Extract the [X, Y] coordinate from the center of the cell holding the provided text.  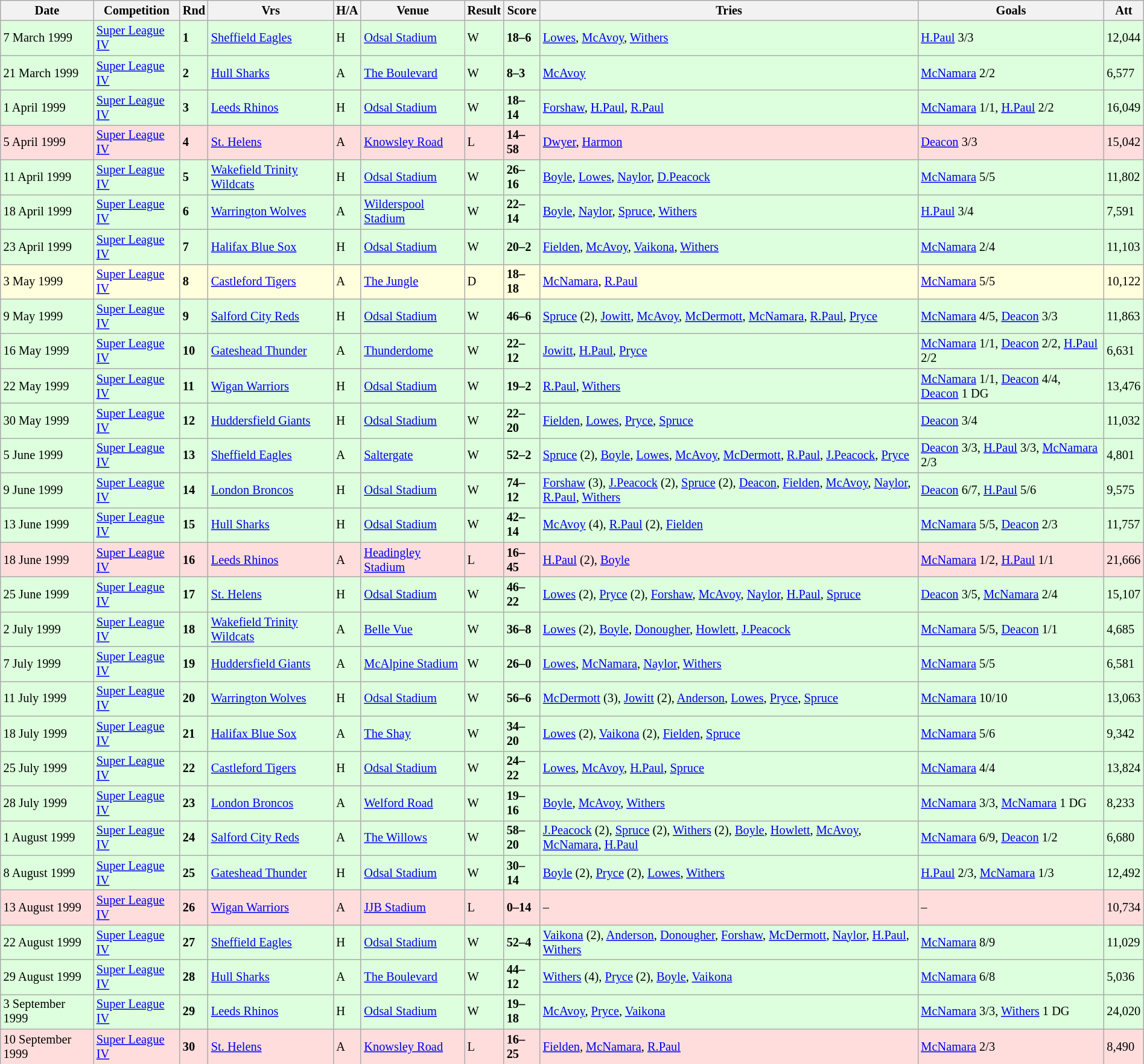
30–14 [522, 873]
18 April 1999 [47, 212]
13,063 [1123, 698]
6,581 [1123, 664]
42–14 [522, 525]
McAlpine Stadium [413, 664]
1 April 1999 [47, 107]
18 July 1999 [47, 733]
Date [47, 10]
44–12 [522, 977]
9 May 1999 [47, 316]
30 May 1999 [47, 420]
McAvoy, Pryce, Vaikona [729, 1012]
Rnd [194, 10]
McNamara 5/6 [1011, 733]
20 [194, 698]
18–14 [522, 107]
10 [194, 351]
12,044 [1123, 38]
46–6 [522, 316]
McNamara 4/5, Deacon 3/3 [1011, 316]
6,577 [1123, 73]
0–14 [522, 907]
Lowes, McNamara, Naylor, Withers [729, 664]
The Jungle [413, 282]
McNamara 6/8 [1011, 977]
Vrs [271, 10]
McNamara 3/3, Withers 1 DG [1011, 1012]
Deacon 6/7, H.Paul 5/6 [1011, 490]
24 [194, 838]
Venue [413, 10]
25 [194, 873]
19–16 [522, 803]
McNamara 1/1, Deacon 4/4, Deacon 1 DG [1011, 386]
7 [194, 247]
Welford Road [413, 803]
22–14 [522, 212]
74–12 [522, 490]
3 September 1999 [47, 1012]
Lowes (2), Vaikona (2), Fielden, Spruce [729, 733]
10,122 [1123, 282]
The Shay [413, 733]
D [484, 282]
Belle Vue [413, 629]
24–22 [522, 768]
Forshaw, H.Paul, R.Paul [729, 107]
13 June 1999 [47, 525]
1 [194, 38]
Tries [729, 10]
34–20 [522, 733]
12,492 [1123, 873]
6 [194, 212]
9 June 1999 [47, 490]
Att [1123, 10]
6,680 [1123, 838]
Deacon 3/4 [1011, 420]
36–8 [522, 629]
52–2 [522, 455]
13 August 1999 [47, 907]
14–58 [522, 142]
27 [194, 942]
McNamara 5/5, Deacon 2/3 [1011, 525]
Forshaw (3), J.Peacock (2), Spruce (2), Deacon, Fielden, McAvoy, Naylor, R.Paul, Withers [729, 490]
30 [194, 1047]
McAvoy [729, 73]
H.Paul 3/3 [1011, 38]
15,042 [1123, 142]
22 August 1999 [47, 942]
Wilderspool Stadium [413, 212]
J.Peacock (2), Spruce (2), Withers (2), Boyle, Howlett, McAvoy, McNamara, H.Paul [729, 838]
Deacon 3/3, H.Paul 3/3, McNamara 2/3 [1011, 455]
Headingley Stadium [413, 560]
McNamara 8/9 [1011, 942]
McNamara 1/1, H.Paul 2/2 [1011, 107]
JJB Stadium [413, 907]
Lowes (2), Pryce (2), Forshaw, McAvoy, Naylor, H.Paul, Spruce [729, 594]
21 [194, 733]
58–20 [522, 838]
25 June 1999 [47, 594]
Score [522, 10]
McNamara 2/2 [1011, 73]
52–4 [522, 942]
Deacon 3/5, McNamara 2/4 [1011, 594]
1 August 1999 [47, 838]
McNamara 5/5, Deacon 1/1 [1011, 629]
29 August 1999 [47, 977]
29 [194, 1012]
7,591 [1123, 212]
14 [194, 490]
4,685 [1123, 629]
16 May 1999 [47, 351]
21,666 [1123, 560]
2 July 1999 [47, 629]
12 [194, 420]
8 [194, 282]
8,233 [1123, 803]
Result [484, 10]
22–12 [522, 351]
3 [194, 107]
H/A [348, 10]
McAvoy (4), R.Paul (2), Fielden [729, 525]
56–6 [522, 698]
2 [194, 73]
11,032 [1123, 420]
Competition [136, 10]
11,802 [1123, 177]
Vaikona (2), Anderson, Donougher, Forshaw, McDermott, Naylor, H.Paul, Withers [729, 942]
Saltergate [413, 455]
8,490 [1123, 1047]
18 June 1999 [47, 560]
4,801 [1123, 455]
Lowes, McAvoy, Withers [729, 38]
McNamara 4/4 [1011, 768]
3 May 1999 [47, 282]
19 [194, 664]
28 [194, 977]
11 [194, 386]
10,734 [1123, 907]
H.Paul 2/3, McNamara 1/3 [1011, 873]
17 [194, 594]
16–45 [522, 560]
9,342 [1123, 733]
26–0 [522, 664]
Lowes (2), Boyle, Donougher, Howlett, J.Peacock [729, 629]
10 September 1999 [47, 1047]
McNamara 1/2, H.Paul 1/1 [1011, 560]
11,757 [1123, 525]
Spruce (2), Jowitt, McAvoy, McDermott, McNamara, R.Paul, Pryce [729, 316]
11,029 [1123, 942]
23 [194, 803]
Boyle, Naylor, Spruce, Withers [729, 212]
Withers (4), Pryce (2), Boyle, Vaikona [729, 977]
19–18 [522, 1012]
McNamara 6/9, Deacon 1/2 [1011, 838]
18–6 [522, 38]
46–22 [522, 594]
Lowes, McAvoy, H.Paul, Spruce [729, 768]
H.Paul 3/4 [1011, 212]
28 July 1999 [47, 803]
16,049 [1123, 107]
15,107 [1123, 594]
8–3 [522, 73]
H.Paul (2), Boyle [729, 560]
8 August 1999 [47, 873]
4 [194, 142]
25 July 1999 [47, 768]
Dwyer, Harmon [729, 142]
Thunderdome [413, 351]
16–25 [522, 1047]
6,631 [1123, 351]
Fielden, Lowes, Pryce, Spruce [729, 420]
18 [194, 629]
22 May 1999 [47, 386]
13,476 [1123, 386]
McNamara 10/10 [1011, 698]
9 [194, 316]
20–2 [522, 247]
McDermott (3), Jowitt (2), Anderson, Lowes, Pryce, Spruce [729, 698]
11,863 [1123, 316]
The Willows [413, 838]
21 March 1999 [47, 73]
13,824 [1123, 768]
Boyle, McAvoy, Withers [729, 803]
Jowitt, H.Paul, Pryce [729, 351]
26 [194, 907]
McNamara 3/3, McNamara 1 DG [1011, 803]
McNamara 2/3 [1011, 1047]
Boyle (2), Pryce (2), Lowes, Withers [729, 873]
19–2 [522, 386]
11,103 [1123, 247]
26–16 [522, 177]
22 [194, 768]
11 July 1999 [47, 698]
5 April 1999 [47, 142]
5 June 1999 [47, 455]
5 [194, 177]
15 [194, 525]
Boyle, Lowes, Naylor, D.Peacock [729, 177]
McNamara 2/4 [1011, 247]
16 [194, 560]
7 July 1999 [47, 664]
Spruce (2), Boyle, Lowes, McAvoy, McDermott, R.Paul, J.Peacock, Pryce [729, 455]
R.Paul, Withers [729, 386]
Goals [1011, 10]
Fielden, McNamara, R.Paul [729, 1047]
11 April 1999 [47, 177]
Deacon 3/3 [1011, 142]
Fielden, McAvoy, Vaikona, Withers [729, 247]
13 [194, 455]
McNamara 1/1, Deacon 2/2, H.Paul 2/2 [1011, 351]
23 April 1999 [47, 247]
9,575 [1123, 490]
5,036 [1123, 977]
McNamara, R.Paul [729, 282]
7 March 1999 [47, 38]
24,020 [1123, 1012]
22–20 [522, 420]
18–18 [522, 282]
